Detect which cell encompasses the target text, then output its [X, Y] center coordinate. 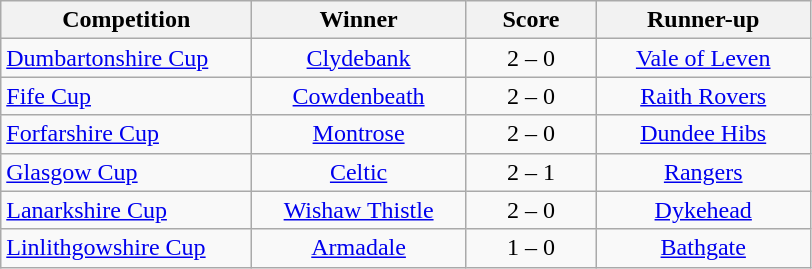
Dundee Hibs [703, 134]
Competition [126, 20]
Winner [359, 20]
Raith Rovers [703, 96]
Armadale [359, 248]
1 – 0 [530, 248]
2 – 1 [530, 172]
Wishaw Thistle [359, 210]
Glasgow Cup [126, 172]
Montrose [359, 134]
Score [530, 20]
Forfarshire Cup [126, 134]
Cowdenbeath [359, 96]
Dumbartonshire Cup [126, 58]
Runner-up [703, 20]
Bathgate [703, 248]
Clydebank [359, 58]
Celtic [359, 172]
Fife Cup [126, 96]
Dykehead [703, 210]
Lanarkshire Cup [126, 210]
Rangers [703, 172]
Linlithgowshire Cup [126, 248]
Vale of Leven [703, 58]
